Identify which cell holds the provided text, then report its (x, y) central coordinate. 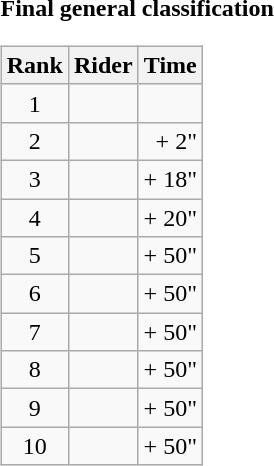
Rider (103, 65)
6 (34, 294)
Time (170, 65)
+ 2" (170, 141)
+ 18" (170, 179)
9 (34, 408)
8 (34, 370)
3 (34, 179)
2 (34, 141)
Rank (34, 65)
10 (34, 446)
5 (34, 256)
+ 20" (170, 217)
7 (34, 332)
4 (34, 217)
1 (34, 103)
